For the text-containing cell, return its midpoint in [X, Y] coordinate format. 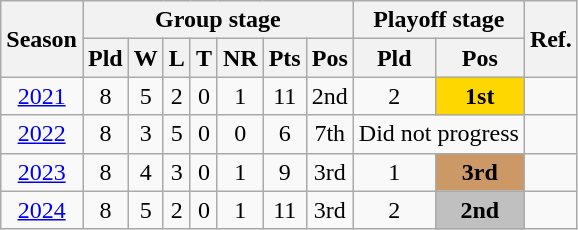
NR [240, 58]
2022 [42, 134]
Group stage [218, 20]
Season [42, 39]
Ref. [550, 39]
6 [284, 134]
2021 [42, 96]
Did not progress [438, 134]
1st [480, 96]
L [176, 58]
Playoff stage [438, 20]
7th [330, 134]
T [204, 58]
2024 [42, 210]
Pts [284, 58]
9 [284, 172]
W [146, 58]
2023 [42, 172]
4 [146, 172]
